Provide the [X, Y] coordinate of the cell's center where the given text is located.  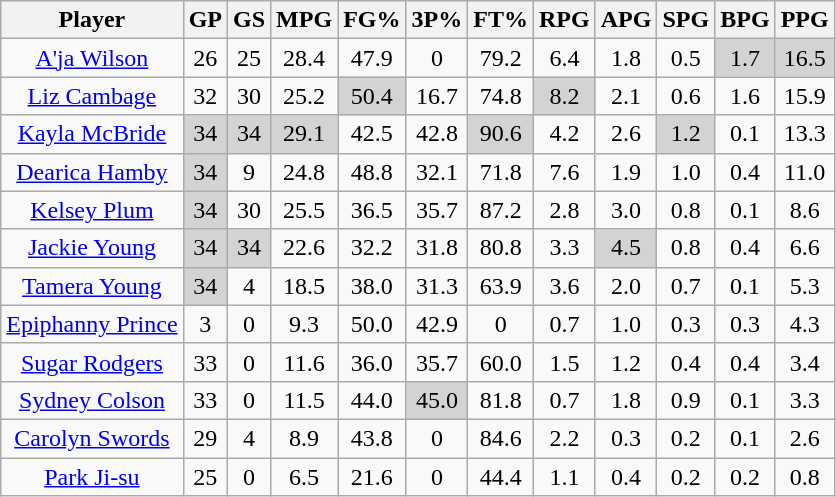
11.5 [304, 400]
45.0 [437, 400]
50.0 [372, 324]
71.8 [501, 172]
60.0 [501, 362]
1.6 [745, 96]
0.6 [686, 96]
79.2 [501, 58]
11.6 [304, 362]
47.9 [372, 58]
32 [205, 96]
Liz Cambage [92, 96]
36.0 [372, 362]
15.9 [804, 96]
36.5 [372, 210]
63.9 [501, 286]
29 [205, 438]
1.9 [626, 172]
25.2 [304, 96]
48.8 [372, 172]
80.8 [501, 248]
BPG [745, 20]
1.7 [745, 58]
42.5 [372, 134]
FT% [501, 20]
4.3 [804, 324]
SPG [686, 20]
Jackie Young [92, 248]
8.6 [804, 210]
8.2 [565, 96]
1.1 [565, 477]
Epiphanny Prince [92, 324]
31.3 [437, 286]
21.6 [372, 477]
2.0 [626, 286]
3.6 [565, 286]
43.8 [372, 438]
Dearica Hamby [92, 172]
APG [626, 20]
6.6 [804, 248]
A'ja Wilson [92, 58]
42.8 [437, 134]
32.2 [372, 248]
16.5 [804, 58]
Kelsey Plum [92, 210]
42.9 [437, 324]
5.3 [804, 286]
2.2 [565, 438]
31.8 [437, 248]
Sugar Rodgers [92, 362]
FG% [372, 20]
13.3 [804, 134]
0.5 [686, 58]
3P% [437, 20]
44.4 [501, 477]
16.7 [437, 96]
24.8 [304, 172]
84.6 [501, 438]
26 [205, 58]
29.1 [304, 134]
74.8 [501, 96]
2.1 [626, 96]
GP [205, 20]
22.6 [304, 248]
Carolyn Swords [92, 438]
25.5 [304, 210]
81.8 [501, 400]
3.0 [626, 210]
11.0 [804, 172]
4.5 [626, 248]
Sydney Colson [92, 400]
9 [250, 172]
Kayla McBride [92, 134]
8.9 [304, 438]
32.1 [437, 172]
50.4 [372, 96]
Player [92, 20]
4.2 [565, 134]
6.5 [304, 477]
87.2 [501, 210]
90.6 [501, 134]
Tamera Young [92, 286]
7.6 [565, 172]
MPG [304, 20]
3.4 [804, 362]
GS [250, 20]
38.0 [372, 286]
RPG [565, 20]
6.4 [565, 58]
0.9 [686, 400]
18.5 [304, 286]
28.4 [304, 58]
1.5 [565, 362]
3 [205, 324]
44.0 [372, 400]
Park Ji-su [92, 477]
9.3 [304, 324]
PPG [804, 20]
2.8 [565, 210]
